Search for the cell housing the specified text and yield its (X, Y) center coordinate. 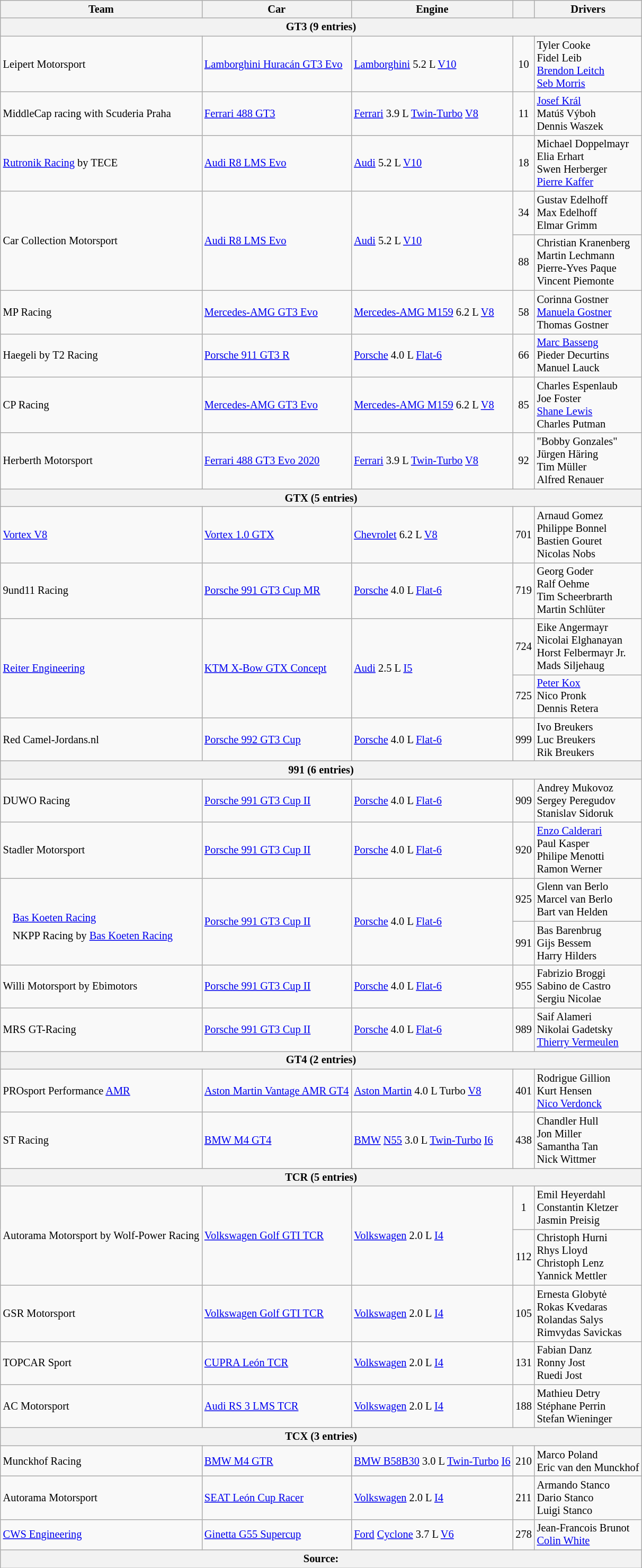
112 (523, 1257)
909 (523, 800)
Lamborghini Huracán GT3 Evo (277, 64)
Drivers (588, 9)
BMW M4 GT4 (277, 1140)
TCR (5 entries) (321, 1177)
Gustav Edelhoff Max Edelhoff Elmar Grimm (588, 213)
Charles Espenlaub Joe Foster Shane Lewis Charles Putman (588, 405)
Herberth Motorsport (101, 461)
Stadler Motorsport (101, 850)
Porsche 991 GT3 Cup MR (277, 591)
BMW N55 3.0 L Twin-Turbo I6 (432, 1140)
989 (523, 1029)
Aston Martin Vantage AMR GT4 (277, 1091)
Eike Angermayr Nicolai Elghanayan Horst Felbermayr Jr. Mads Siljehaug (588, 647)
Red Camel-Jordans.nl (101, 740)
KTM X-Bow GTX Concept (277, 669)
GT3 (9 entries) (321, 27)
18 (523, 163)
92 (523, 461)
Andrey Mukovoz Sergey Peregudov Stanislav Sidoruk (588, 800)
Engine (432, 9)
AC Motorsport (101, 1406)
991 (523, 943)
MiddleCap racing with Scuderia Praha (101, 113)
Peter Kox Nico Pronk Dennis Retera (588, 696)
SEAT León Cup Racer (277, 1498)
Chandler Hull Jon Miller Samantha Tan Nick Wittmer (588, 1140)
Porsche 911 GT3 R (277, 355)
Ernesta Globytė Rokas Kvedaras Rolandas Salys Rimvydas Savickas (588, 1313)
Mathieu Detry Stéphane Perrin Stefan Wieninger (588, 1406)
Haegeli by T2 Racing (101, 355)
Leipert Motorsport (101, 64)
Marco Poland Eric van den Munckhof (588, 1461)
BMW B58B30 3.0 L Twin-Turbo I6 (432, 1461)
Chevrolet 6.2 L V8 (432, 534)
85 (523, 405)
Emil Heyerdahl Constantin Kletzer Jasmin Preisig (588, 1208)
Team (101, 9)
Source: (321, 1559)
MRS GT-Racing (101, 1029)
Vortex V8 (101, 534)
Bas Koeten Racing NKPP Racing by Bas Koeten Racing (101, 921)
Saif Alameri Nikolai Gadetsky Thierry Vermeulen (588, 1029)
10 (523, 64)
Tyler Cooke Fidel Leib Brendon Leitch Seb Morris (588, 64)
CUPRA León TCR (277, 1363)
Aston Martin 4.0 L Turbo V8 (432, 1091)
Car Collection Motorsport (101, 240)
278 (523, 1535)
PROsport Performance AMR (101, 1091)
Audi RS 3 LMS TCR (277, 1406)
"Bobby Gonzales" Jürgen Häring Tim Müller Alfred Renauer (588, 461)
58 (523, 312)
Car (277, 9)
Fabrizio Broggi Sabino de Castro Sergiu Nicolae (588, 986)
9und11 Racing (101, 591)
Armando Stanco Dario Stanco Luigi Stanco (588, 1498)
Autorama Motorsport by Wolf-Power Racing (101, 1235)
Ginetta G55 Supercup (277, 1535)
719 (523, 591)
Autorama Motorsport (101, 1498)
Enzo Calderari Paul Kasper Philipe Menotti Ramon Werner (588, 850)
Lamborghini 5.2 L V10 (432, 64)
BMW M4 GTR (277, 1461)
Corinna Gostner Manuela Gostner Thomas Gostner (588, 312)
188 (523, 1406)
Munckhof Racing (101, 1461)
Ferrari 488 GT3 Evo 2020 (277, 461)
Vortex 1.0 GTX (277, 534)
Bas Barenbrug Gijs Bessem Harry Hilders (588, 943)
Bas Koeten Racing (93, 917)
Jean-Francois Brunot Colin White (588, 1535)
CP Racing (101, 405)
210 (523, 1461)
Ford Cyclone 3.7 L V6 (432, 1535)
105 (523, 1313)
CWS Engineering (101, 1535)
88 (523, 262)
211 (523, 1498)
Christoph Hurni Rhys Lloyd Christoph Lenz Yannick Mettler (588, 1257)
ST Racing (101, 1140)
Ferrari 488 GT3 (277, 113)
Michael Doppelmayr Elia Erhart Swen Herberger Pierre Kaffer (588, 163)
Porsche 992 GT3 Cup (277, 740)
DUWO Racing (101, 800)
955 (523, 986)
GTX (5 entries) (321, 498)
GT4 (2 entries) (321, 1060)
999 (523, 740)
Ivo Breukers Luc Breukers Rik Breukers (588, 740)
Rutronik Racing by TECE (101, 163)
Georg Goder Ralf Oehme Tim Scheerbrarth Martin Schlüter (588, 591)
701 (523, 534)
Reiter Engineering (101, 669)
Fabian Danz Ronny Jost Ruedi Jost (588, 1363)
11 (523, 113)
Glenn van Berlo Marcel van Berlo Bart van Helden (588, 899)
Willi Motorsport by Ebimotors (101, 986)
66 (523, 355)
Christian Kranenberg Martin Lechmann Pierre-Yves Paque Vincent Piemonte (588, 262)
920 (523, 850)
GSR Motorsport (101, 1313)
1 (523, 1208)
Rodrigue Gillion Kurt Hensen Nico Verdonck (588, 1091)
Marc Basseng Pieder Decurtins Manuel Lauck (588, 355)
725 (523, 696)
MP Racing (101, 312)
991 (6 entries) (321, 770)
724 (523, 647)
Audi 2.5 L I5 (432, 669)
Josef Král Matúš Výboh Dennis Waszek (588, 113)
Arnaud Gomez Philippe Bonnel Bastien Gouret Nicolas Nobs (588, 534)
TOPCAR Sport (101, 1363)
34 (523, 213)
925 (523, 899)
NKPP Racing by Bas Koeten Racing (93, 936)
131 (523, 1363)
401 (523, 1091)
TCX (3 entries) (321, 1437)
438 (523, 1140)
